Identify which cell holds the provided text, then report its (x, y) central coordinate. 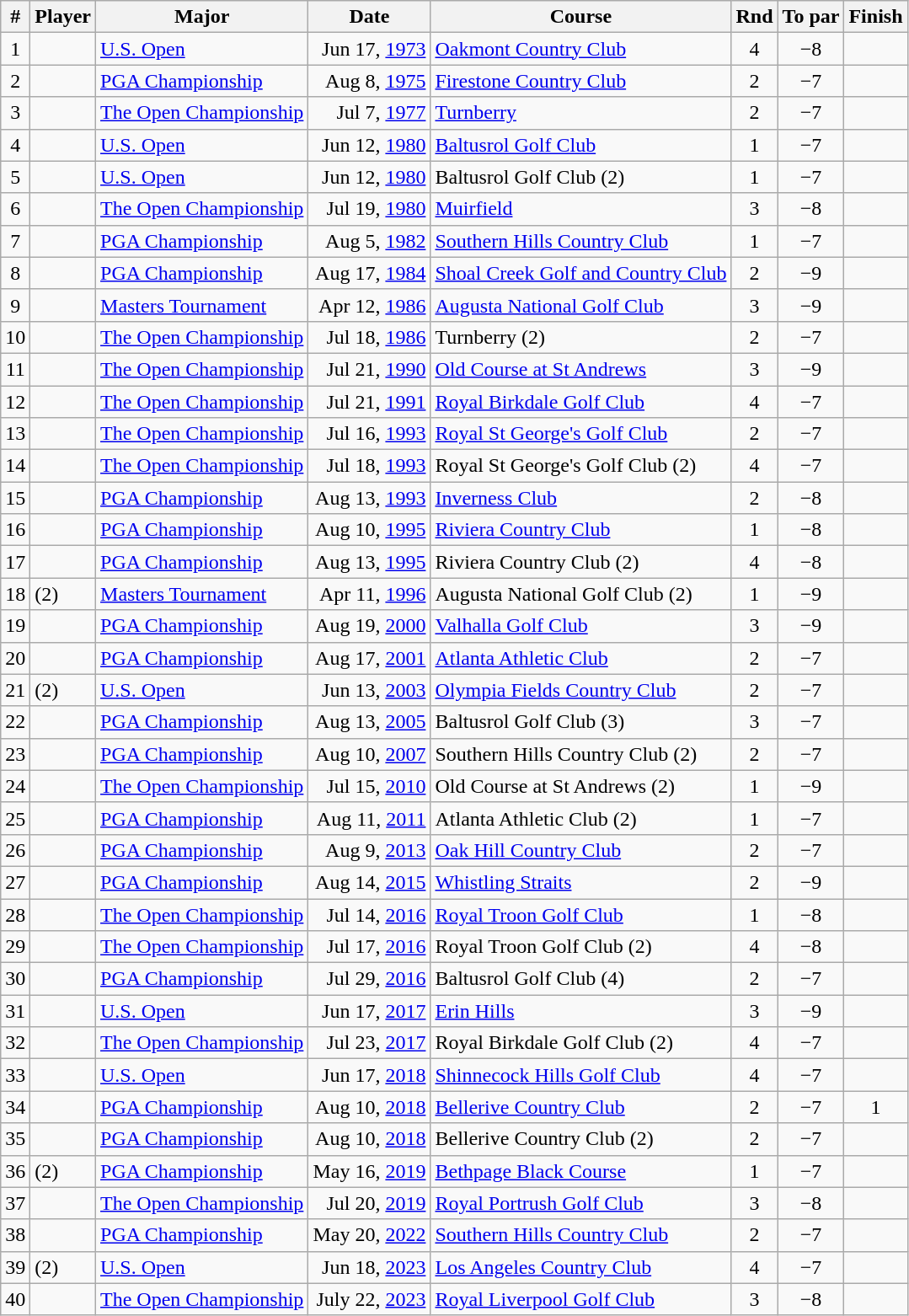
9 (15, 305)
6 (15, 209)
May 20, 2022 (369, 1235)
Aug 13, 1993 (369, 498)
Royal Troon Golf Club (2) (581, 947)
Bethpage Black Course (581, 1171)
Jun 13, 2003 (369, 690)
36 (15, 1171)
27 (15, 882)
16 (15, 530)
17 (15, 562)
Aug 17, 2001 (369, 658)
Aug 19, 2000 (369, 626)
Oakmont Country Club (581, 49)
Aug 13, 2005 (369, 722)
33 (15, 1075)
31 (15, 1011)
Rnd (755, 17)
Augusta National Golf Club (2) (581, 594)
Royal Birkdale Golf Club (581, 402)
Aug 8, 1975 (369, 81)
22 (15, 722)
Erin Hills (581, 1011)
Jul 21, 1990 (369, 369)
23 (15, 754)
Whistling Straits (581, 882)
Jul 17, 2016 (369, 947)
Aug 5, 1982 (369, 241)
Los Angeles Country Club (581, 1267)
Jul 16, 1993 (369, 434)
Oak Hill Country Club (581, 850)
Date (369, 17)
Turnberry (581, 113)
Royal St George's Golf Club (581, 434)
Apr 11, 1996 (369, 594)
32 (15, 1043)
18 (15, 594)
Old Course at St Andrews (581, 369)
15 (15, 498)
Jun 18, 2023 (369, 1267)
Baltusrol Golf Club (3) (581, 722)
30 (15, 979)
Jul 14, 2016 (369, 914)
Aug 14, 2015 (369, 882)
34 (15, 1107)
Royal Birkdale Golf Club (2) (581, 1043)
10 (15, 337)
20 (15, 658)
Turnberry (2) (581, 337)
Royal Liverpool Golf Club (581, 1299)
Shoal Creek Golf and Country Club (581, 273)
25 (15, 818)
Southern Hills Country Club (2) (581, 754)
Aug 10, 1995 (369, 530)
Jul 20, 2019 (369, 1203)
Course (581, 17)
11 (15, 369)
Jul 23, 2017 (369, 1043)
Bellerive Country Club (2) (581, 1139)
40 (15, 1299)
Aug 9, 2013 (369, 850)
Jul 15, 2010 (369, 786)
Jun 17, 1973 (369, 49)
May 16, 2019 (369, 1171)
Aug 11, 2011 (369, 818)
Riviera Country Club (2) (581, 562)
38 (15, 1235)
Jul 19, 1980 (369, 209)
Inverness Club (581, 498)
Riviera Country Club (581, 530)
Muirfield (581, 209)
5 (15, 177)
Royal Troon Golf Club (581, 914)
Jul 18, 1986 (369, 337)
13 (15, 434)
Atlanta Athletic Club (581, 658)
Finish (876, 17)
Valhalla Golf Club (581, 626)
To par (810, 17)
Major (202, 17)
Jun 17, 2018 (369, 1075)
Player (63, 17)
28 (15, 914)
Atlanta Athletic Club (2) (581, 818)
Baltusrol Golf Club (2) (581, 177)
Jun 17, 2017 (369, 1011)
Royal Portrush Golf Club (581, 1203)
Apr 12, 1986 (369, 305)
35 (15, 1139)
Royal St George's Golf Club (2) (581, 466)
Shinnecock Hills Golf Club (581, 1075)
Aug 13, 1995 (369, 562)
Bellerive Country Club (581, 1107)
Firestone Country Club (581, 81)
Jul 21, 1991 (369, 402)
19 (15, 626)
14 (15, 466)
8 (15, 273)
24 (15, 786)
Baltusrol Golf Club (4) (581, 979)
Baltusrol Golf Club (581, 145)
29 (15, 947)
# (15, 17)
Old Course at St Andrews (2) (581, 786)
July 22, 2023 (369, 1299)
39 (15, 1267)
Jul 29, 2016 (369, 979)
21 (15, 690)
Jul 18, 1993 (369, 466)
12 (15, 402)
7 (15, 241)
Aug 10, 2007 (369, 754)
Augusta National Golf Club (581, 305)
Jul 7, 1977 (369, 113)
Olympia Fields Country Club (581, 690)
Aug 17, 1984 (369, 273)
26 (15, 850)
37 (15, 1203)
